Return (x, y) of the center of cell containing provided text 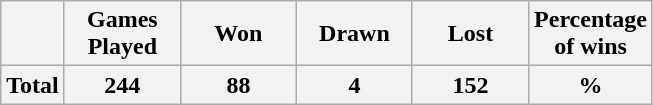
Games Played (122, 34)
Won (238, 34)
244 (122, 85)
Percentage of wins (591, 34)
152 (470, 85)
Lost (470, 34)
88 (238, 85)
Drawn (354, 34)
% (591, 85)
4 (354, 85)
Total (33, 85)
